For the text-containing cell, return its midpoint in (X, Y) coordinate format. 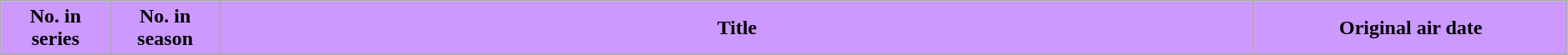
Title (737, 28)
No. inseries (55, 28)
No. inseason (165, 28)
Original air date (1410, 28)
